Find where the given text appears and provide that cell's center as (x, y) coordinate. 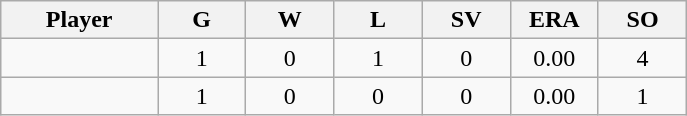
4 (642, 58)
Player (80, 20)
L (378, 20)
ERA (554, 20)
G (202, 20)
SV (466, 20)
W (290, 20)
SO (642, 20)
